Find where the given text appears and provide that cell's center as (X, Y) coordinate. 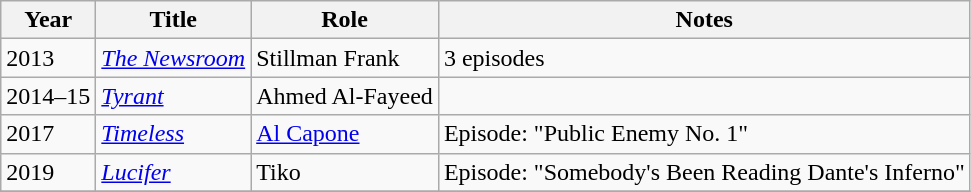
Episode: "Somebody's Been Reading Dante's Inferno" (704, 172)
Role (345, 20)
Tiko (345, 172)
3 episodes (704, 58)
Stillman Frank (345, 58)
Title (174, 20)
2013 (48, 58)
Notes (704, 20)
Episode: "Public Enemy No. 1" (704, 134)
The Newsroom (174, 58)
Year (48, 20)
Ahmed Al-Fayeed (345, 96)
Tyrant (174, 96)
2017 (48, 134)
Timeless (174, 134)
Lucifer (174, 172)
Al Capone (345, 134)
2019 (48, 172)
2014–15 (48, 96)
